Identify which cell holds the provided text, then report its [x, y] central coordinate. 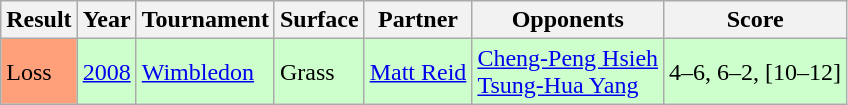
Result [39, 20]
4–6, 6–2, [10–12] [756, 72]
Matt Reid [418, 72]
Year [106, 20]
2008 [106, 72]
Opponents [568, 20]
Wimbledon [205, 72]
Cheng-Peng Hsieh Tsung-Hua Yang [568, 72]
Tournament [205, 20]
Grass [319, 72]
Score [756, 20]
Surface [319, 20]
Partner [418, 20]
Loss [39, 72]
